Identify which cell holds the provided text, then report its (x, y) central coordinate. 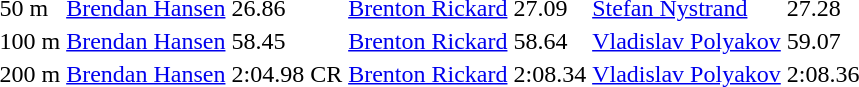
Vladislav Polyakov (687, 41)
Brenton Rickard (428, 41)
Brendan Hansen (146, 41)
58.45 (287, 41)
58.64 (550, 41)
